Determine the (x, y) coordinate at the center of the cell enclosing the given text.  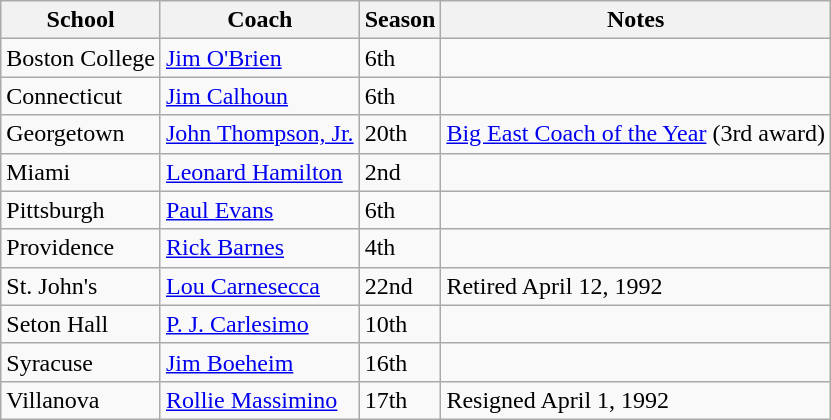
Connecticut (81, 96)
17th (400, 400)
Paul Evans (260, 210)
John Thompson, Jr. (260, 134)
2nd (400, 172)
Leonard Hamilton (260, 172)
Syracuse (81, 362)
Rick Barnes (260, 248)
P. J. Carlesimo (260, 324)
Retired April 12, 1992 (636, 286)
Jim Boeheim (260, 362)
Coach (260, 20)
Jim Calhoun (260, 96)
Lou Carnesecca (260, 286)
22nd (400, 286)
Rollie Massimino (260, 400)
Resigned April 1, 1992 (636, 400)
Big East Coach of the Year (3rd award) (636, 134)
Georgetown (81, 134)
School (81, 20)
Jim O'Brien (260, 58)
Pittsburgh (81, 210)
Providence (81, 248)
Villanova (81, 400)
16th (400, 362)
20th (400, 134)
Notes (636, 20)
Seton Hall (81, 324)
Miami (81, 172)
Season (400, 20)
10th (400, 324)
St. John's (81, 286)
Boston College (81, 58)
4th (400, 248)
